Locate the cell with the specified text and output its (X, Y) center coordinate. 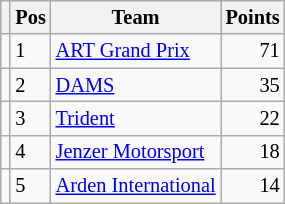
3 (30, 118)
18 (253, 152)
1 (30, 51)
35 (253, 85)
ART Grand Prix (136, 51)
Trident (136, 118)
Team (136, 17)
Points (253, 17)
5 (30, 186)
71 (253, 51)
22 (253, 118)
2 (30, 85)
Pos (30, 17)
14 (253, 186)
Arden International (136, 186)
4 (30, 152)
DAMS (136, 85)
Jenzer Motorsport (136, 152)
